Extract the [x, y] coordinate from the center of the cell holding the provided text.  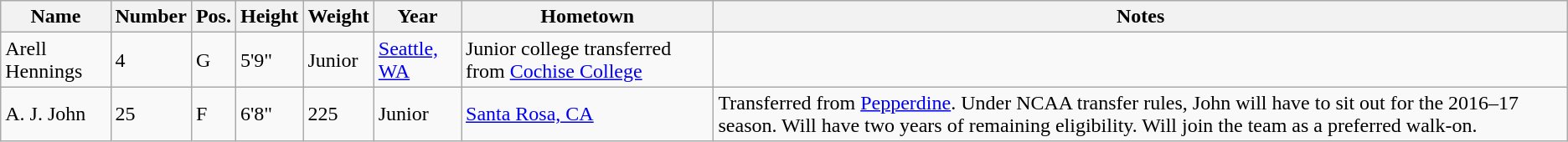
5'9" [269, 60]
6'8" [269, 114]
Weight [338, 17]
Junior college transferred from Cochise College [586, 60]
Height [269, 17]
Name [55, 17]
G [213, 60]
4 [151, 60]
Pos. [213, 17]
A. J. John [55, 114]
25 [151, 114]
Notes [1141, 17]
Santa Rosa, CA [586, 114]
Hometown [586, 17]
Seattle, WA [417, 60]
Number [151, 17]
Arell Hennings [55, 60]
225 [338, 114]
Year [417, 17]
F [213, 114]
